Return (X, Y) of the center of cell containing provided text 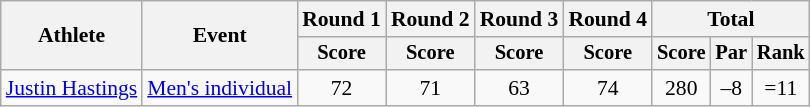
72 (342, 88)
Rank (781, 54)
–8 (731, 88)
Total (731, 19)
Par (731, 54)
74 (608, 88)
Round 1 (342, 19)
63 (520, 88)
Round 2 (430, 19)
Athlete (72, 36)
Event (220, 36)
=11 (781, 88)
Round 3 (520, 19)
Round 4 (608, 19)
Justin Hastings (72, 88)
280 (681, 88)
71 (430, 88)
Men's individual (220, 88)
